Determine the [X, Y] coordinate at the center of the cell enclosing the given text.  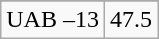
47.5 [130, 20]
UAB –13 [53, 20]
